Return the (x, y) coordinate for the center point of the cell that contains the specified text.  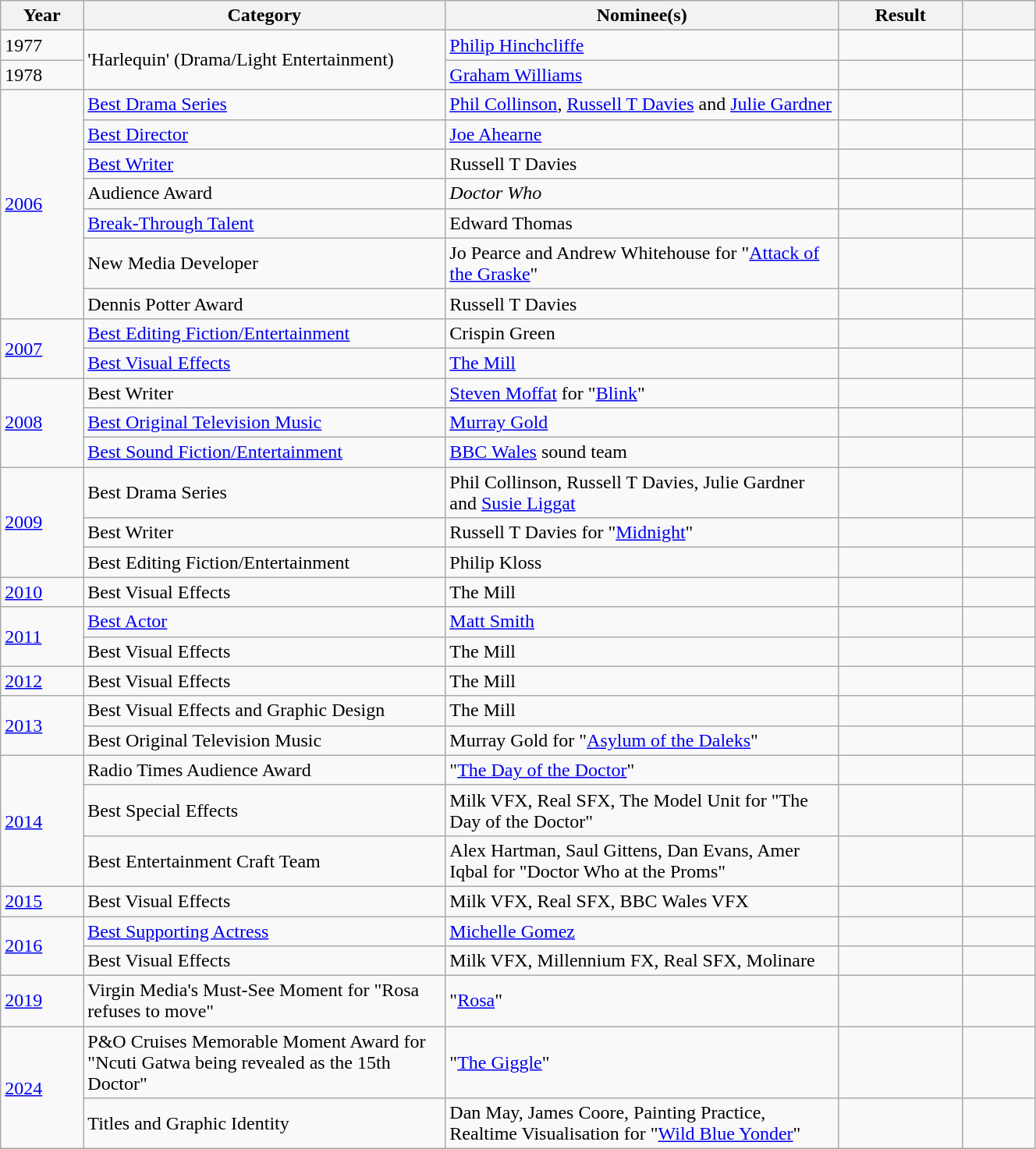
"Rosa" (642, 1002)
Best Entertainment Craft Team (264, 861)
Alex Hartman, Saul Gittens, Dan Evans, Amer Iqbal for "Doctor Who at the Proms" (642, 861)
"The Day of the Doctor" (642, 770)
"The Giggle" (642, 1062)
Break-Through Talent (264, 223)
2024 (42, 1087)
2014 (42, 821)
2006 (42, 204)
Phil Collinson, Russell T Davies and Julie Gardner (642, 105)
Michelle Gomez (642, 931)
Result (900, 16)
1977 (42, 45)
2013 (42, 725)
BBC Wales sound team (642, 452)
Dan May, James Coore, Painting Practice, Realtime Visualisation for "Wild Blue Yonder" (642, 1123)
Category (264, 16)
Milk VFX, Real SFX, The Model Unit for "The Day of the Doctor" (642, 810)
Graham Williams (642, 75)
Best Sound Fiction/Entertainment (264, 452)
Steven Moffat for "Blink" (642, 392)
Milk VFX, Real SFX, BBC Wales VFX (642, 901)
2019 (42, 1002)
Best Visual Effects and Graphic Design (264, 711)
2016 (42, 945)
Virgin Media's Must-See Moment for "Rosa refuses to move" (264, 1002)
Best Actor (264, 622)
Best Supporting Actress (264, 931)
New Media Developer (264, 264)
2015 (42, 901)
Murray Gold (642, 423)
2008 (42, 422)
Jo Pearce and Andrew Whitehouse for "Attack of the Graske" (642, 264)
2009 (42, 523)
Doctor Who (642, 193)
2012 (42, 681)
Year (42, 16)
Nominee(s) (642, 16)
Philip Hinchcliffe (642, 45)
P&O Cruises Memorable Moment Award for "Ncuti Gatwa being revealed as the 15th Doctor" (264, 1062)
'Harlequin' (Drama/Light Entertainment) (264, 60)
Dennis Potter Award (264, 303)
Edward Thomas (642, 223)
Matt Smith (642, 622)
Russell T Davies for "Midnight" (642, 533)
Crispin Green (642, 333)
Best Director (264, 134)
Phil Collinson, Russell T Davies, Julie Gardner and Susie Liggat (642, 493)
2007 (42, 348)
Titles and Graphic Identity (264, 1123)
Murray Gold for "Asylum of the Daleks" (642, 740)
2010 (42, 592)
Joe Ahearne (642, 134)
Best Special Effects (264, 810)
Philip Kloss (642, 562)
Milk VFX, Millennium FX, Real SFX, Molinare (642, 961)
Radio Times Audience Award (264, 770)
1978 (42, 75)
Audience Award (264, 193)
2011 (42, 637)
